Detect which cell encompasses the target text, then output its [x, y] center coordinate. 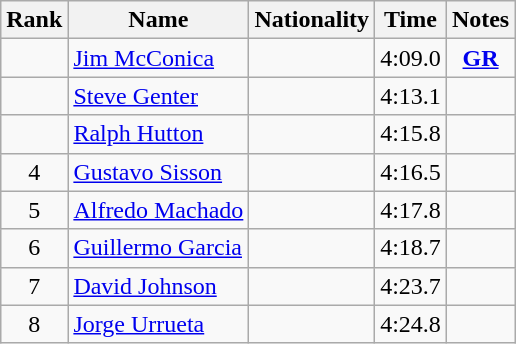
6 [34, 248]
Jim McConica [158, 58]
4:16.5 [411, 172]
8 [34, 324]
4:23.7 [411, 286]
4:09.0 [411, 58]
Name [158, 20]
Gustavo Sisson [158, 172]
4:15.8 [411, 134]
4:24.8 [411, 324]
Ralph Hutton [158, 134]
Guillermo Garcia [158, 248]
4:18.7 [411, 248]
Notes [480, 20]
4:17.8 [411, 210]
Time [411, 20]
4 [34, 172]
4:13.1 [411, 96]
Nationality [312, 20]
Steve Genter [158, 96]
Jorge Urrueta [158, 324]
7 [34, 286]
5 [34, 210]
GR [480, 58]
Alfredo Machado [158, 210]
David Johnson [158, 286]
Rank [34, 20]
